From the cell containing the given text, extract its center point as [x, y] coordinate. 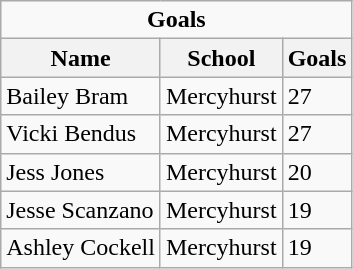
Ashley Cockell [81, 248]
20 [317, 172]
Bailey Bram [81, 96]
Vicki Bendus [81, 134]
School [221, 58]
Jess Jones [81, 172]
Name [81, 58]
Jesse Scanzano [81, 210]
